Return (x, y) of the center of cell containing provided text 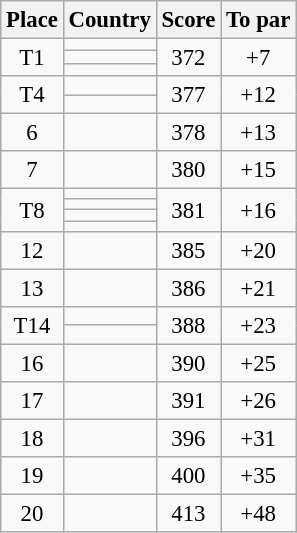
+12 (258, 95)
Score (188, 20)
385 (188, 250)
+35 (258, 476)
19 (32, 476)
413 (188, 513)
Country (110, 20)
16 (32, 363)
18 (32, 438)
+16 (258, 210)
+21 (258, 288)
T14 (32, 325)
391 (188, 401)
T8 (32, 210)
+23 (258, 325)
+15 (258, 170)
372 (188, 58)
390 (188, 363)
381 (188, 210)
T1 (32, 58)
400 (188, 476)
17 (32, 401)
380 (188, 170)
+48 (258, 513)
377 (188, 95)
7 (32, 170)
20 (32, 513)
6 (32, 133)
386 (188, 288)
+31 (258, 438)
+26 (258, 401)
To par (258, 20)
13 (32, 288)
+13 (258, 133)
Place (32, 20)
378 (188, 133)
+20 (258, 250)
T4 (32, 95)
12 (32, 250)
388 (188, 325)
+25 (258, 363)
+7 (258, 58)
396 (188, 438)
